Scan for the cell matching the given text and deliver its [X, Y] coordinate at center. 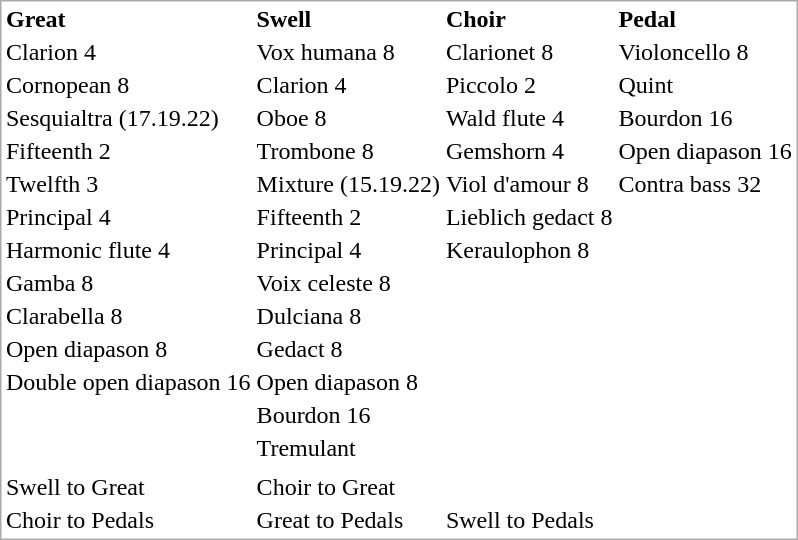
Vox humana 8 [348, 53]
Keraulophon 8 [529, 251]
Gemshorn 4 [529, 151]
Cornopean 8 [128, 85]
Gamba 8 [128, 283]
Oboe 8 [348, 119]
Pedal [705, 19]
Piccolo 2 [529, 85]
Wald flute 4 [529, 119]
Tremulant [348, 449]
Clarionet 8 [529, 53]
Contra bass 32 [705, 185]
Harmonic flute 4 [128, 251]
Viol d'amour 8 [529, 185]
Voix celeste 8 [348, 283]
Lieblich gedact 8 [529, 217]
Swell [348, 19]
Great [128, 19]
Clarabella 8 [128, 317]
Dulciana 8 [348, 317]
Gedact 8 [348, 349]
Mixture (15.19.22) [348, 185]
Swell to Great [128, 487]
Sesquialtra (17.19.22) [128, 119]
Double open diapason 16 [128, 383]
Choir to Pedals [128, 521]
Choir [529, 19]
Swell to Pedals [529, 521]
Twelfth 3 [128, 185]
Great to Pedals [348, 521]
Trombone 8 [348, 151]
Quint [705, 85]
Choir to Great [348, 487]
Open diapason 16 [705, 151]
Violoncello 8 [705, 53]
